Return the (X, Y) coordinate for the center point of the cell that contains the specified text.  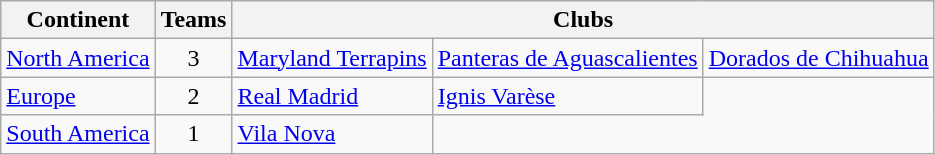
2 (194, 96)
North America (78, 58)
Panteras de Aguascalientes (568, 58)
Europe (78, 96)
1 (194, 134)
Ignis Varèse (568, 96)
3 (194, 58)
Real Madrid (332, 96)
Clubs (583, 20)
Maryland Terrapins (332, 58)
Teams (194, 20)
Vila Nova (332, 134)
South America (78, 134)
Dorados de Chihuahua (818, 58)
Continent (78, 20)
